Return the [X, Y] coordinate for the center point of the cell that contains the specified text.  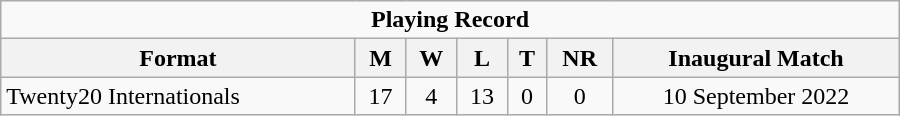
M [380, 58]
Inaugural Match [756, 58]
Twenty20 Internationals [178, 96]
NR [580, 58]
4 [432, 96]
13 [482, 96]
Playing Record [450, 20]
Format [178, 58]
17 [380, 96]
T [526, 58]
10 September 2022 [756, 96]
L [482, 58]
W [432, 58]
